Find where the given text appears and provide that cell's center as (x, y) coordinate. 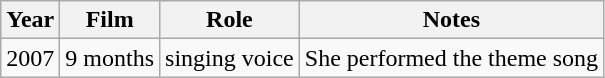
Role (230, 20)
Film (110, 20)
2007 (30, 58)
9 months (110, 58)
Notes (451, 20)
Year (30, 20)
She performed the theme song (451, 58)
singing voice (230, 58)
